Provide the (X, Y) coordinate of the cell's center where the given text is located.  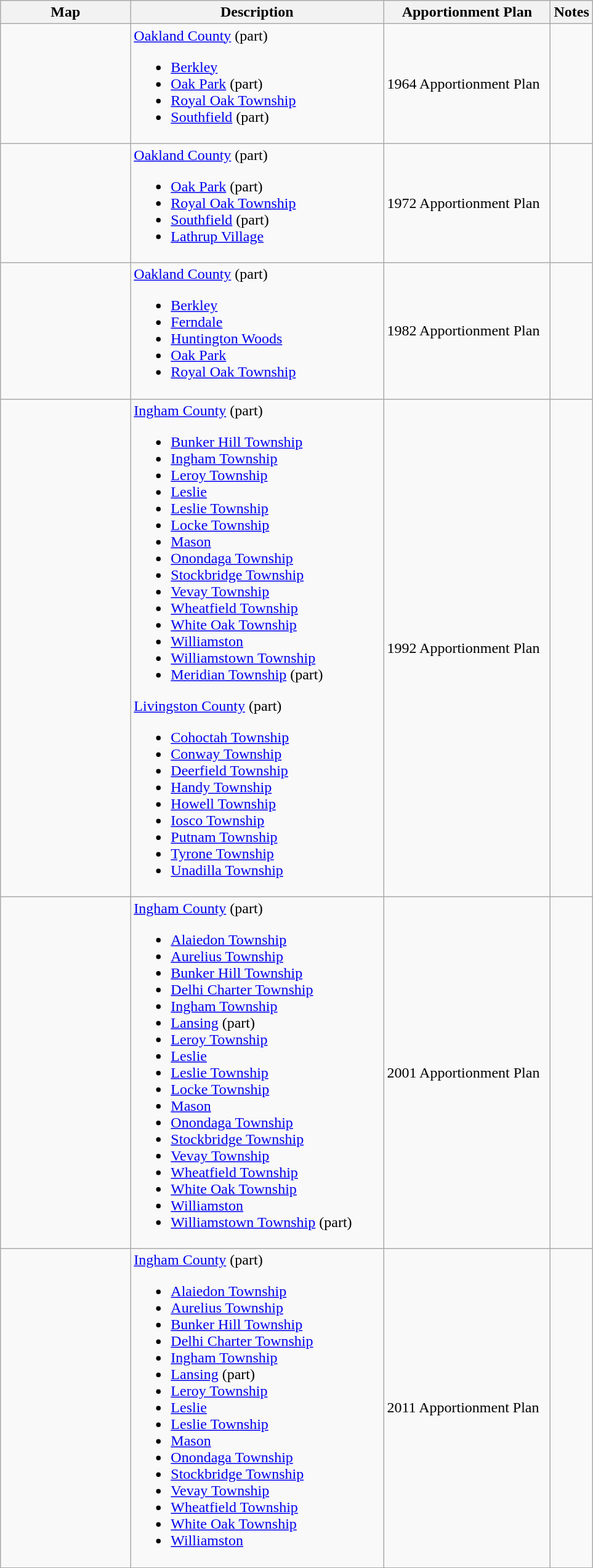
Oakland County (part)BerkleyFerndaleHuntington WoodsOak ParkRoyal Oak Township (257, 331)
1972 Apportionment Plan (467, 203)
Map (65, 12)
1992 Apportionment Plan (467, 647)
Notes (571, 12)
Apportionment Plan (467, 12)
Oakland County (part)BerkleyOak Park (part)Royal Oak TownshipSouthfield (part) (257, 84)
Oakland County (part)Oak Park (part)Royal Oak TownshipSouthfield (part)Lathrup Village (257, 203)
2011 Apportionment Plan (467, 1408)
1982 Apportionment Plan (467, 331)
2001 Apportionment Plan (467, 1073)
Description (257, 12)
1964 Apportionment Plan (467, 84)
